Scan for the cell matching the given text and deliver its [x, y] coordinate at center. 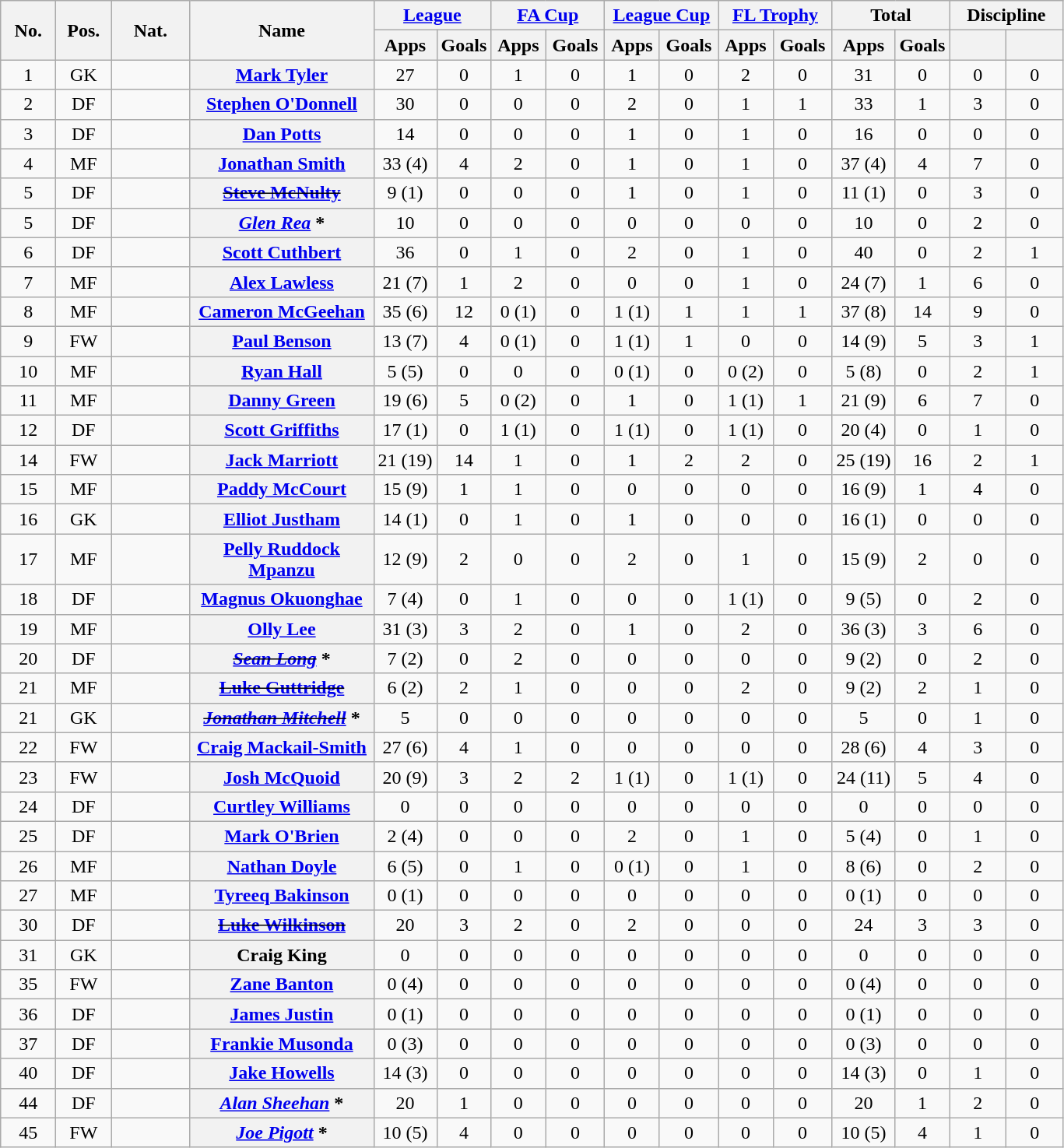
Danny Green [282, 401]
Luke Guttridge [282, 688]
Ryan Hall [282, 371]
21 (7) [405, 282]
Sean Long * [282, 658]
33 (4) [405, 163]
11 (1) [864, 193]
Curtley Williams [282, 806]
FA Cup [548, 16]
21 (9) [864, 401]
Frankie Musonda [282, 1044]
17 [28, 559]
16 (1) [864, 519]
25 [28, 836]
Paddy McCourt [282, 490]
8 (6) [864, 866]
33 [864, 104]
9 (5) [864, 599]
7 (2) [405, 658]
5 (5) [405, 371]
League [433, 16]
9 (1) [405, 193]
6 (5) [405, 866]
Luke Wilkinson [282, 925]
37 (4) [864, 163]
Pelly Ruddock Mpanzu [282, 559]
No. [28, 30]
Tyreeq Bakinson [282, 896]
22 [28, 747]
Jonathan Smith [282, 163]
14 (1) [405, 519]
Jake Howells [282, 1073]
15 [28, 490]
5 (8) [864, 371]
44 [28, 1103]
2 (4) [405, 836]
24 (11) [864, 777]
Olly Lee [282, 629]
Craig Mackail-Smith [282, 747]
17 (1) [405, 430]
18 [28, 599]
19 [28, 629]
7 (4) [405, 599]
Scott Cuthbert [282, 252]
Scott Griffiths [282, 430]
24 (7) [864, 282]
Jonathan Mitchell * [282, 718]
Paul Benson [282, 341]
6 (2) [405, 688]
League Cup [662, 16]
26 [28, 866]
19 (6) [405, 401]
Joe Pigott * [282, 1132]
Nat. [151, 30]
28 (6) [864, 747]
25 (19) [864, 460]
35 [28, 985]
45 [28, 1132]
Stephen O'Donnell [282, 104]
35 (6) [405, 311]
8 [28, 311]
27 (6) [405, 747]
Cameron McGeehan [282, 311]
36 (3) [864, 629]
Glen Rea * [282, 223]
Steve McNulty [282, 193]
Dan Potts [282, 134]
37 (8) [864, 311]
21 (19) [405, 460]
20 (4) [864, 430]
Discipline [1006, 16]
Jack Marriott [282, 460]
12 (9) [405, 559]
16 (9) [864, 490]
23 [28, 777]
20 (9) [405, 777]
Nathan Doyle [282, 866]
Alan Sheehan * [282, 1103]
37 [28, 1044]
11 [28, 401]
5 (4) [864, 836]
Alex Lawless [282, 282]
Name [282, 30]
Elliot Justham [282, 519]
Mark O'Brien [282, 836]
Zane Banton [282, 985]
FL Trophy [775, 16]
14 (9) [864, 341]
13 (7) [405, 341]
James Justin [282, 1014]
31 (3) [405, 629]
Pos. [84, 30]
Josh McQuoid [282, 777]
Craig King [282, 955]
Mark Tyler [282, 75]
Total [890, 16]
Magnus Okuonghae [282, 599]
